Detect which cell encompasses the target text, then output its [X, Y] center coordinate. 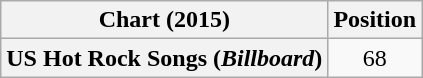
Chart (2015) [164, 20]
68 [375, 58]
Position [375, 20]
US Hot Rock Songs (Billboard) [164, 58]
